Provide the (X, Y) coordinate of the cell's center where the given text is located.  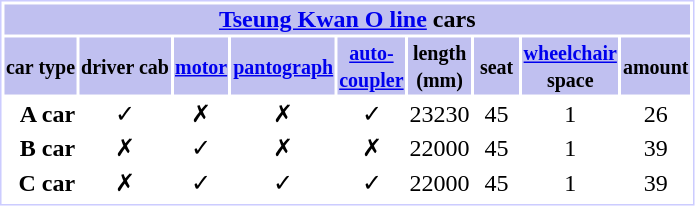
23230 (440, 114)
B car (40, 148)
motor (200, 66)
pantograph (284, 66)
wheelchairspace (570, 66)
amount (656, 66)
Tseung Kwan O line cars (346, 19)
length(mm) (440, 66)
26 (656, 114)
driver cab (126, 66)
auto-coupler (372, 66)
C car (40, 182)
seat (496, 66)
A car (40, 114)
car type (40, 66)
